From the cell containing the given text, extract its center point as [x, y] coordinate. 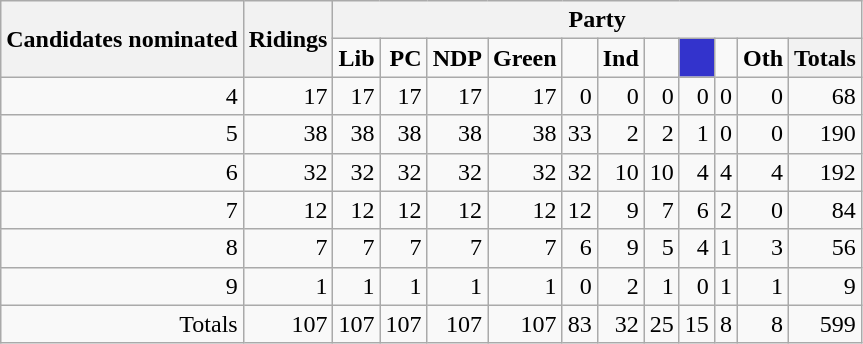
25 [662, 324]
599 [826, 324]
Oth [762, 58]
190 [826, 134]
56 [826, 248]
15 [696, 324]
Ridings [288, 39]
Party [597, 20]
3 [762, 248]
192 [826, 172]
68 [826, 96]
Ind [620, 58]
Green [526, 58]
83 [580, 324]
PC [404, 58]
NDP [457, 58]
Lib [356, 58]
Candidates nominated [122, 39]
33 [580, 134]
84 [826, 210]
